Detect which cell encompasses the target text, then output its [X, Y] center coordinate. 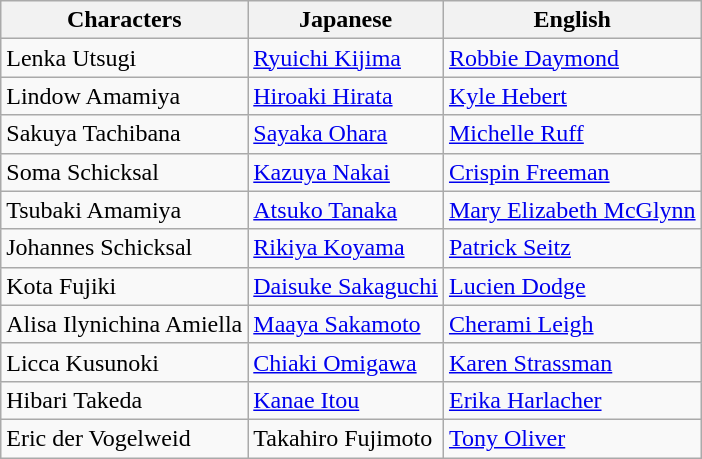
Robbie Daymond [572, 58]
Mary Elizabeth McGlynn [572, 210]
Lindow Amamiya [124, 96]
Licca Kusunoki [124, 362]
Rikiya Koyama [346, 248]
Lenka Utsugi [124, 58]
Lucien Dodge [572, 286]
English [572, 20]
Takahiro Fujimoto [346, 438]
Alisa Ilynichina Amiella [124, 324]
Chiaki Omigawa [346, 362]
Kyle Hebert [572, 96]
Michelle Ruff [572, 134]
Hibari Takeda [124, 400]
Tsubaki Amamiya [124, 210]
Kanae Itou [346, 400]
Kazuya Nakai [346, 172]
Characters [124, 20]
Tony Oliver [572, 438]
Eric der Vogelweid [124, 438]
Soma Schicksal [124, 172]
Cherami Leigh [572, 324]
Ryuichi Kijima [346, 58]
Karen Strassman [572, 362]
Patrick Seitz [572, 248]
Sakuya Tachibana [124, 134]
Daisuke Sakaguchi [346, 286]
Atsuko Tanaka [346, 210]
Johannes Schicksal [124, 248]
Erika Harlacher [572, 400]
Maaya Sakamoto [346, 324]
Kota Fujiki [124, 286]
Sayaka Ohara [346, 134]
Japanese [346, 20]
Crispin Freeman [572, 172]
Hiroaki Hirata [346, 96]
